Pinpoint the cell where the given text exists, returning its (x, y) midpoint coordinate. 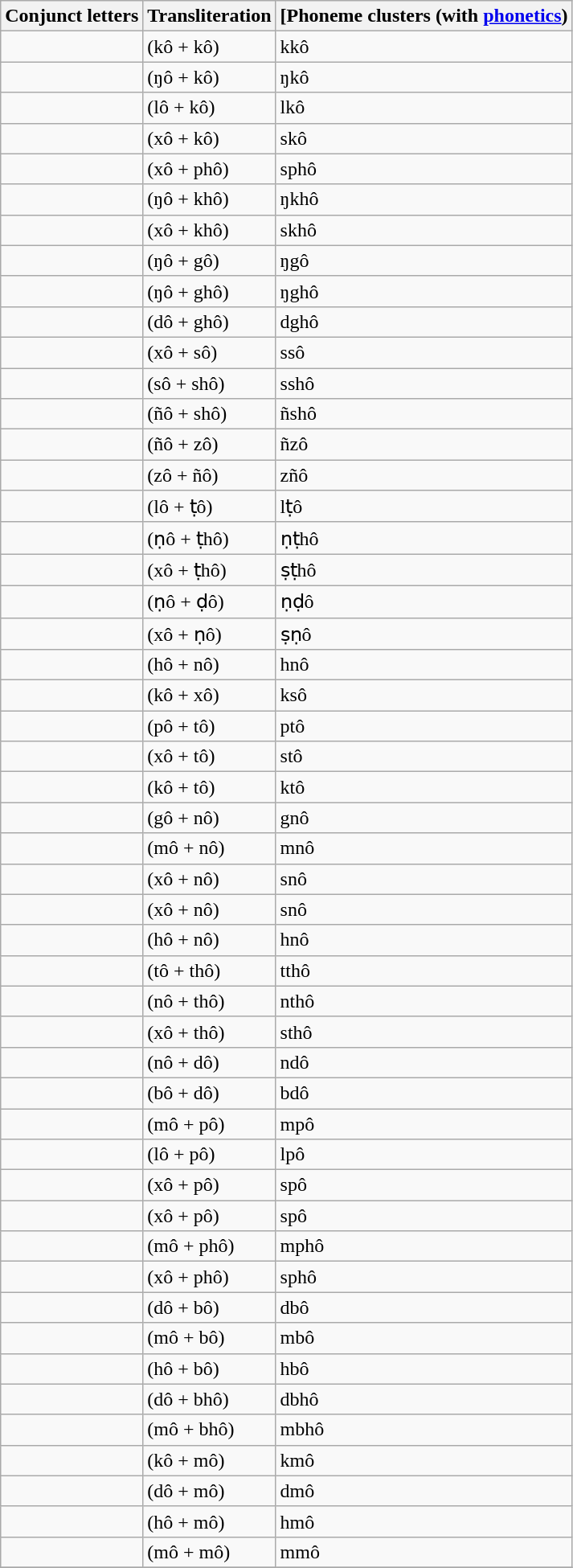
gnô (424, 818)
(hô + mô) (209, 1521)
dbô (424, 1307)
Conjunct letters (72, 16)
kkô (424, 47)
(hô + bô) (209, 1369)
(ŋô + kô) (209, 77)
dghô (424, 322)
(nô + dô) (209, 1062)
(xô + thô) (209, 1032)
(dô + ghô) (209, 322)
stô (424, 757)
ptô (424, 726)
(zô + ñô) (209, 475)
sshô (424, 384)
ŋgô (424, 261)
dmô (424, 1491)
(mô + mô) (209, 1552)
(ŋô + gô) (209, 261)
mbhô (424, 1430)
(xô + sô) (209, 352)
(dô + mô) (209, 1491)
zñô (424, 475)
(mô + bô) (209, 1338)
mnô (424, 848)
skô (424, 138)
ktô (424, 787)
lkô (424, 108)
(xô + ṭhô) (209, 570)
(nô + thô) (209, 1001)
hbô (424, 1369)
(ŋô + khô) (209, 199)
bdô (424, 1093)
(sô + shô) (209, 384)
sthô (424, 1032)
kmô (424, 1460)
mmô (424, 1552)
(xô + ṇô) (209, 634)
(kô + tô) (209, 787)
mphô (424, 1246)
[Phoneme clusters (with phonetics) (424, 16)
(mô + bhô) (209, 1430)
ṇḍô (424, 601)
ŋghô (424, 291)
(pô + tô) (209, 726)
(bô + dô) (209, 1093)
ñzô (424, 445)
(xô + kô) (209, 138)
ŋkô (424, 77)
ndô (424, 1062)
(dô + bhô) (209, 1399)
lṭô (424, 507)
Transliteration (209, 16)
ñshô (424, 414)
(ṇô + ḍô) (209, 601)
ṣṭhô (424, 570)
ṣṇô (424, 634)
(kô + xô) (209, 696)
(kô + mô) (209, 1460)
ksô (424, 696)
mpô (424, 1123)
(gô + nô) (209, 818)
(tô + thô) (209, 971)
(kô + kô) (209, 47)
(ñô + shô) (209, 414)
dbhô (424, 1399)
(ṇô + ṭhô) (209, 538)
(lô + kô) (209, 108)
ṇṭhô (424, 538)
ŋkhô (424, 199)
nthô (424, 1001)
(lô + pô) (209, 1155)
hmô (424, 1521)
(lô + ṭô) (209, 507)
(mô + pô) (209, 1123)
tthô (424, 971)
(mô + nô) (209, 848)
ssô (424, 352)
(ŋô + ghô) (209, 291)
mbô (424, 1338)
skhô (424, 230)
(mô + phô) (209, 1246)
(xô + khô) (209, 230)
lpô (424, 1155)
(xô + tô) (209, 757)
(ñô + zô) (209, 445)
(dô + bô) (209, 1307)
